For the text-containing cell, return its midpoint in [x, y] coordinate format. 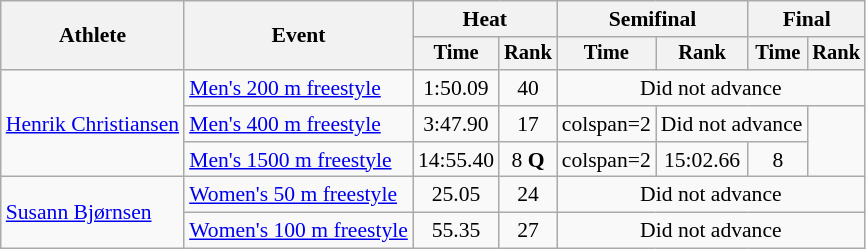
8 Q [528, 160]
Susann Bjørnsen [92, 212]
40 [528, 88]
14:55.40 [456, 160]
3:47.90 [456, 124]
Women's 100 m freestyle [298, 231]
Henrik Christiansen [92, 124]
24 [528, 195]
8 [778, 160]
Athlete [92, 36]
55.35 [456, 231]
27 [528, 231]
25.05 [456, 195]
Men's 200 m freestyle [298, 88]
Event [298, 36]
Men's 400 m freestyle [298, 124]
Men's 1500 m freestyle [298, 160]
17 [528, 124]
1:50.09 [456, 88]
Heat [485, 19]
Final [806, 19]
15:02.66 [702, 160]
Semifinal [653, 19]
Women's 50 m freestyle [298, 195]
